For the text-containing cell, return its midpoint in (x, y) coordinate format. 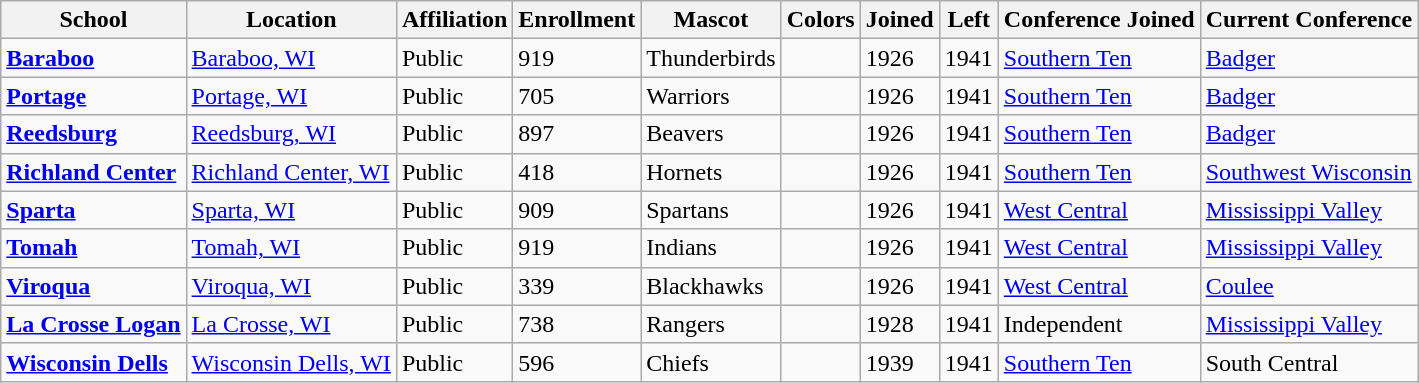
La Crosse, WI (291, 324)
Warriors (711, 96)
Location (291, 20)
Indians (711, 248)
School (94, 20)
Tomah, WI (291, 248)
Affiliation (454, 20)
Portage, WI (291, 96)
339 (577, 286)
596 (577, 362)
Reedsburg, WI (291, 134)
705 (577, 96)
Colors (820, 20)
418 (577, 172)
South Central (1308, 362)
Wisconsin Dells, WI (291, 362)
Richland Center (94, 172)
897 (577, 134)
La Crosse Logan (94, 324)
Joined (900, 20)
Spartans (711, 210)
909 (577, 210)
Wisconsin Dells (94, 362)
Beavers (711, 134)
Hornets (711, 172)
Mascot (711, 20)
Sparta (94, 210)
Current Conference (1308, 20)
Richland Center, WI (291, 172)
Rangers (711, 324)
1939 (900, 362)
Enrollment (577, 20)
Viroqua, WI (291, 286)
Baraboo, WI (291, 58)
Tomah (94, 248)
Southwest Wisconsin (1308, 172)
Left (968, 20)
Blackhawks (711, 286)
1928 (900, 324)
Thunderbirds (711, 58)
Sparta, WI (291, 210)
Portage (94, 96)
Independent (1099, 324)
Conference Joined (1099, 20)
738 (577, 324)
Coulee (1308, 286)
Reedsburg (94, 134)
Viroqua (94, 286)
Baraboo (94, 58)
Chiefs (711, 362)
